Output the [X, Y] coordinate of the center of the cell containing the given text.  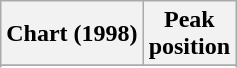
Chart (1998) [72, 34]
Peakposition [189, 34]
